Provide the [x, y] coordinate of the cell's center where the given text is located.  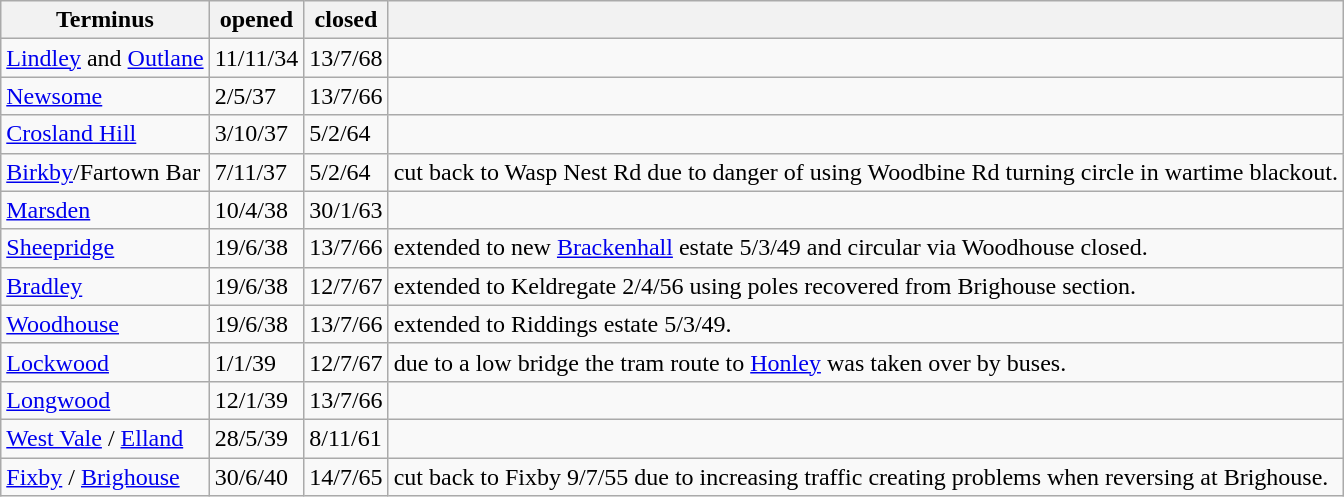
Crosland Hill [105, 134]
Newsome [105, 96]
Bradley [105, 286]
Sheepridge [105, 248]
opened [256, 20]
Longwood [105, 400]
13/7/68 [346, 58]
8/11/61 [346, 438]
3/10/37 [256, 134]
due to a low bridge the tram route to Honley was taken over by buses. [866, 362]
cut back to Wasp Nest Rd due to danger of using Woodbine Rd turning circle in wartime blackout. [866, 172]
Terminus [105, 20]
Birkby/Fartown Bar [105, 172]
30/1/63 [346, 210]
12/1/39 [256, 400]
10/4/38 [256, 210]
Lindley and Outlane [105, 58]
extended to Keldregate 2/4/56 using poles recovered from Brighouse section. [866, 286]
Fixby / Brighouse [105, 477]
cut back to Fixby 9/7/55 due to increasing traffic creating problems when reversing at Brighouse. [866, 477]
11/11/34 [256, 58]
1/1/39 [256, 362]
28/5/39 [256, 438]
extended to new Brackenhall estate 5/3/49 and circular via Woodhouse closed. [866, 248]
Woodhouse [105, 324]
Marsden [105, 210]
extended to Riddings estate 5/3/49. [866, 324]
14/7/65 [346, 477]
West Vale / Elland [105, 438]
Lockwood [105, 362]
closed [346, 20]
30/6/40 [256, 477]
7/11/37 [256, 172]
2/5/37 [256, 96]
